Identify which cell holds the provided text, then report its (x, y) central coordinate. 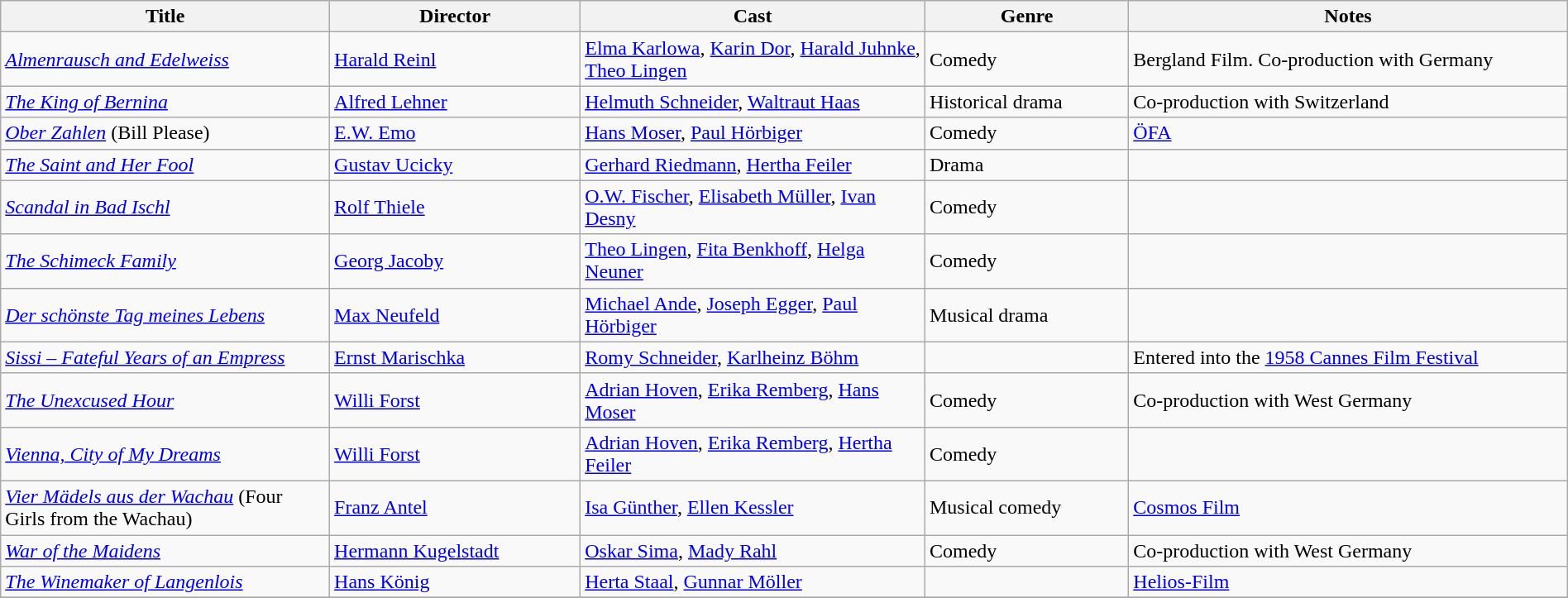
Gustav Ucicky (455, 165)
Adrian Hoven, Erika Remberg, Hans Moser (753, 400)
E.W. Emo (455, 133)
Musical comedy (1026, 508)
Herta Staal, Gunnar Möller (753, 582)
Scandal in Bad Ischl (165, 207)
Genre (1026, 17)
Hans König (455, 582)
Musical drama (1026, 314)
Der schönste Tag meines Lebens (165, 314)
Notes (1348, 17)
Theo Lingen, Fita Benkhoff, Helga Neuner (753, 261)
O.W. Fischer, Elisabeth Müller, Ivan Desny (753, 207)
Drama (1026, 165)
Franz Antel (455, 508)
Harald Reinl (455, 60)
Cosmos Film (1348, 508)
Ober Zahlen (Bill Please) (165, 133)
The Unexcused Hour (165, 400)
Helmuth Schneider, Waltraut Haas (753, 102)
Historical drama (1026, 102)
Director (455, 17)
The Winemaker of Langenlois (165, 582)
Vier Mädels aus der Wachau (Four Girls from the Wachau) (165, 508)
Rolf Thiele (455, 207)
Almenrausch and Edelweiss (165, 60)
Co-production with Switzerland (1348, 102)
Vienna, City of My Dreams (165, 453)
Georg Jacoby (455, 261)
ÖFA (1348, 133)
Hermann Kugelstadt (455, 550)
The King of Bernina (165, 102)
Bergland Film. Co-production with Germany (1348, 60)
Entered into the 1958 Cannes Film Festival (1348, 357)
Max Neufeld (455, 314)
War of the Maidens (165, 550)
Romy Schneider, Karlheinz Böhm (753, 357)
Elma Karlowa, Karin Dor, Harald Juhnke, Theo Lingen (753, 60)
Ernst Marischka (455, 357)
Title (165, 17)
Sissi – Fateful Years of an Empress (165, 357)
Michael Ande, Joseph Egger, Paul Hörbiger (753, 314)
Adrian Hoven, Erika Remberg, Hertha Feiler (753, 453)
Isa Günther, Ellen Kessler (753, 508)
Hans Moser, Paul Hörbiger (753, 133)
Alfred Lehner (455, 102)
The Saint and Her Fool (165, 165)
Cast (753, 17)
Oskar Sima, Mady Rahl (753, 550)
Helios-Film (1348, 582)
Gerhard Riedmann, Hertha Feiler (753, 165)
The Schimeck Family (165, 261)
